Find where the given text appears and provide that cell's center as [x, y] coordinate. 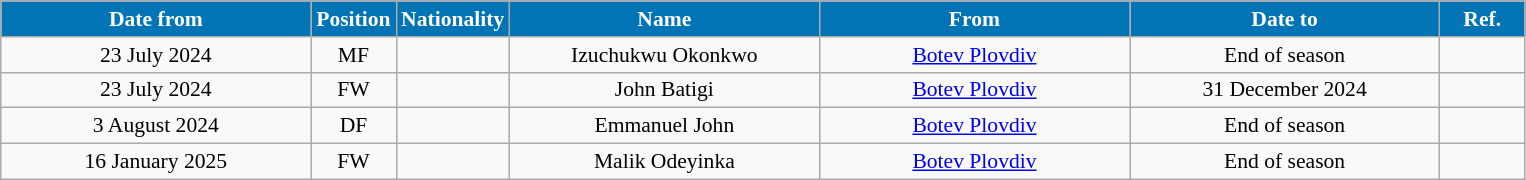
John Batigi [664, 90]
MF [354, 55]
Izuchukwu Okonkwo [664, 55]
From [974, 19]
Position [354, 19]
DF [354, 126]
Nationality [452, 19]
Emmanuel John [664, 126]
Date from [156, 19]
3 August 2024 [156, 126]
16 January 2025 [156, 162]
Date to [1285, 19]
Name [664, 19]
31 December 2024 [1285, 90]
Ref. [1482, 19]
Malik Odeyinka [664, 162]
